Locate the cell with the specified text and output its (x, y) center coordinate. 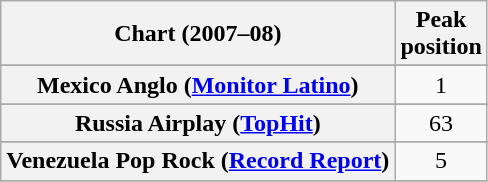
Chart (2007–08) (198, 34)
Venezuela Pop Rock (Record Report) (198, 161)
63 (441, 123)
Mexico Anglo (Monitor Latino) (198, 85)
Peakposition (441, 34)
5 (441, 161)
Russia Airplay (TopHit) (198, 123)
1 (441, 85)
